Identify which cell holds the provided text, then report its [x, y] central coordinate. 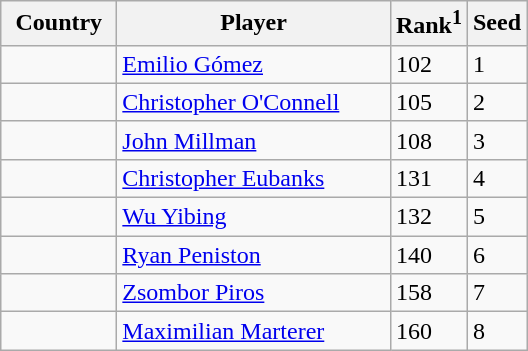
158 [428, 293]
108 [428, 140]
131 [428, 178]
102 [428, 64]
Rank1 [428, 24]
6 [496, 255]
4 [496, 178]
132 [428, 217]
Seed [496, 24]
2 [496, 102]
Christopher Eubanks [254, 178]
160 [428, 331]
Zsombor Piros [254, 293]
1 [496, 64]
7 [496, 293]
Country [59, 24]
8 [496, 331]
Maximilian Marterer [254, 331]
Emilio Gómez [254, 64]
5 [496, 217]
Christopher O'Connell [254, 102]
John Millman [254, 140]
Player [254, 24]
Wu Yibing [254, 217]
140 [428, 255]
3 [496, 140]
105 [428, 102]
Ryan Peniston [254, 255]
